For the text-containing cell, return its midpoint in (X, Y) coordinate format. 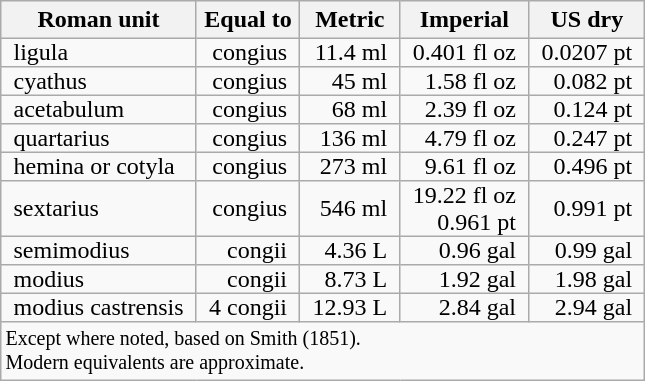
0.082 pt (587, 81)
9.61 fl oz (464, 167)
136 ml (350, 138)
hemina or cotyla (98, 167)
0.0207 pt (587, 53)
8.73 L (350, 279)
2.94 gal (587, 308)
0.991 pt (587, 209)
45 ml (350, 81)
sextarius (98, 209)
546 ml (350, 209)
ligula (98, 53)
0.124 pt (587, 110)
273 ml (350, 167)
0.99 gal (587, 251)
68 ml (350, 110)
4.36 L (350, 251)
semimodius (98, 251)
1.58 fl oz (464, 81)
modius (98, 279)
US dry (587, 20)
2.39 fl oz (464, 110)
2.84 gal (464, 308)
cyathus (98, 81)
0.401 fl oz (464, 53)
Imperial (464, 20)
4 congii (248, 308)
0.496 pt (587, 167)
1.92 gal (464, 279)
0.96 gal (464, 251)
acetabulum (98, 110)
Except where noted, based on Smith (1851).Modern equivalents are approximate. (323, 350)
Metric (350, 20)
Equal to (248, 20)
4.79 fl oz (464, 138)
12.93 L (350, 308)
modius castrensis (98, 308)
19.22 fl oz0.961 pt (464, 209)
0.247 pt (587, 138)
1.98 gal (587, 279)
11.4 ml (350, 53)
Roman unit (98, 20)
quartarius (98, 138)
